Identify which cell holds the provided text, then report its (X, Y) central coordinate. 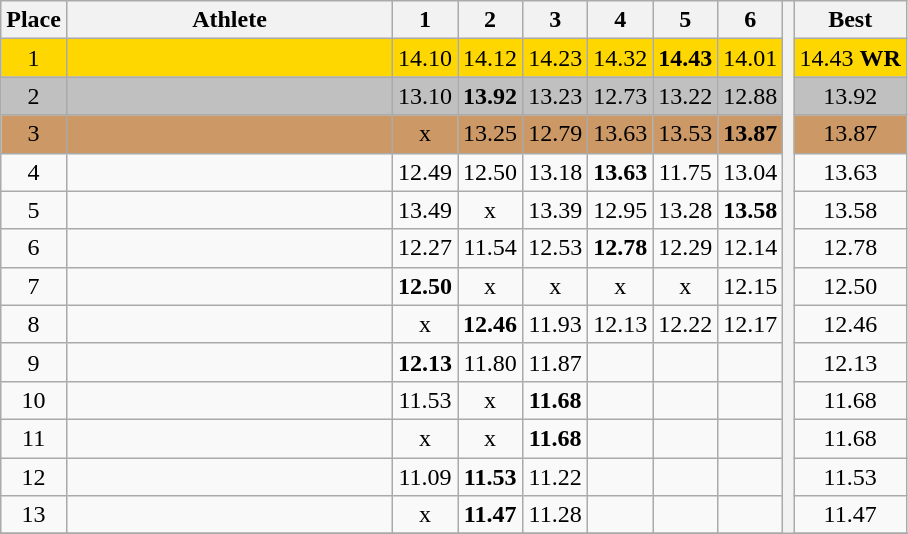
13.25 (490, 134)
12 (34, 477)
12.15 (750, 286)
14.12 (490, 58)
10 (34, 400)
8 (34, 324)
14.43 (686, 58)
11.93 (556, 324)
13.10 (426, 96)
13.23 (556, 96)
14.32 (620, 58)
14.23 (556, 58)
12.95 (620, 210)
11.28 (556, 515)
14.43 WR (850, 58)
9 (34, 362)
11.80 (490, 362)
13 (34, 515)
11.09 (426, 477)
12.73 (620, 96)
12.79 (556, 134)
13.39 (556, 210)
11.75 (686, 172)
13.04 (750, 172)
7 (34, 286)
11.87 (556, 362)
12.88 (750, 96)
14.01 (750, 58)
12.14 (750, 248)
12.29 (686, 248)
13.18 (556, 172)
14.10 (426, 58)
11.54 (490, 248)
12.22 (686, 324)
13.53 (686, 134)
12.27 (426, 248)
11 (34, 438)
13.28 (686, 210)
12.53 (556, 248)
Athlete (229, 20)
12.17 (750, 324)
13.22 (686, 96)
12.49 (426, 172)
Place (34, 20)
Best (850, 20)
13.49 (426, 210)
11.22 (556, 477)
